Extract the [X, Y] coordinate from the center of the cell holding the provided text.  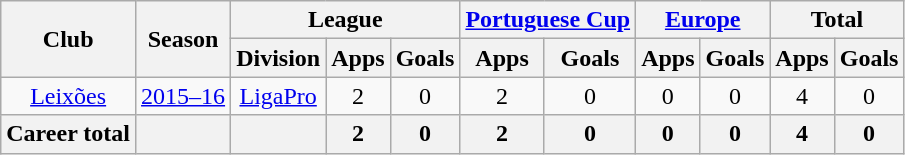
Portuguese Cup [548, 20]
Career total [68, 134]
Division [278, 58]
Leixões [68, 96]
2015–16 [184, 96]
Season [184, 39]
Total [837, 20]
Europe [703, 20]
League [346, 20]
LigaPro [278, 96]
Club [68, 39]
